Identify which cell holds the provided text, then report its [x, y] central coordinate. 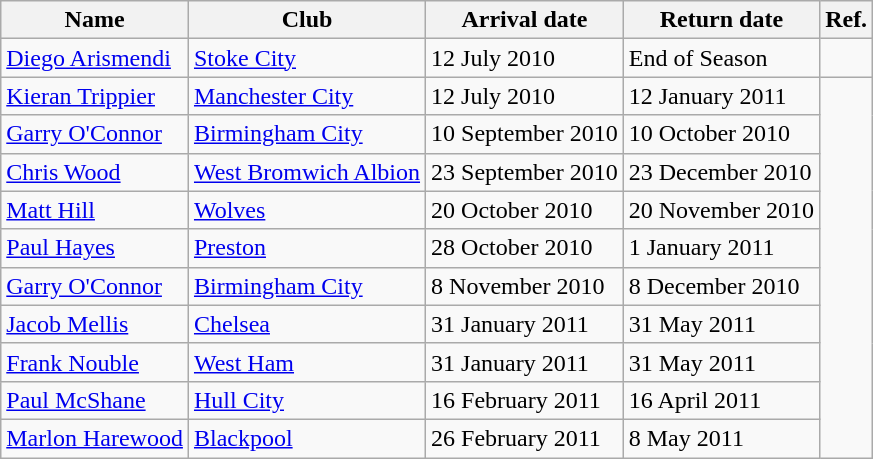
Frank Nouble [95, 362]
10 October 2010 [721, 134]
23 December 2010 [721, 172]
20 October 2010 [525, 210]
Club [306, 20]
Wolves [306, 210]
16 February 2011 [525, 400]
Manchester City [306, 96]
8 May 2011 [721, 438]
Stoke City [306, 58]
10 September 2010 [525, 134]
20 November 2010 [721, 210]
8 December 2010 [721, 286]
16 April 2011 [721, 400]
Chris Wood [95, 172]
Jacob Mellis [95, 324]
Blackpool [306, 438]
28 October 2010 [525, 248]
Name [95, 20]
Marlon Harewood [95, 438]
26 February 2011 [525, 438]
End of Season [721, 58]
Preston [306, 248]
West Ham [306, 362]
Arrival date [525, 20]
12 January 2011 [721, 96]
Matt Hill [95, 210]
23 September 2010 [525, 172]
Hull City [306, 400]
8 November 2010 [525, 286]
West Bromwich Albion [306, 172]
1 January 2011 [721, 248]
Diego Arismendi [95, 58]
Paul Hayes [95, 248]
Paul McShane [95, 400]
Chelsea [306, 324]
Return date [721, 20]
Ref. [846, 20]
Kieran Trippier [95, 96]
